Find where the given text appears and provide that cell's center as [X, Y] coordinate. 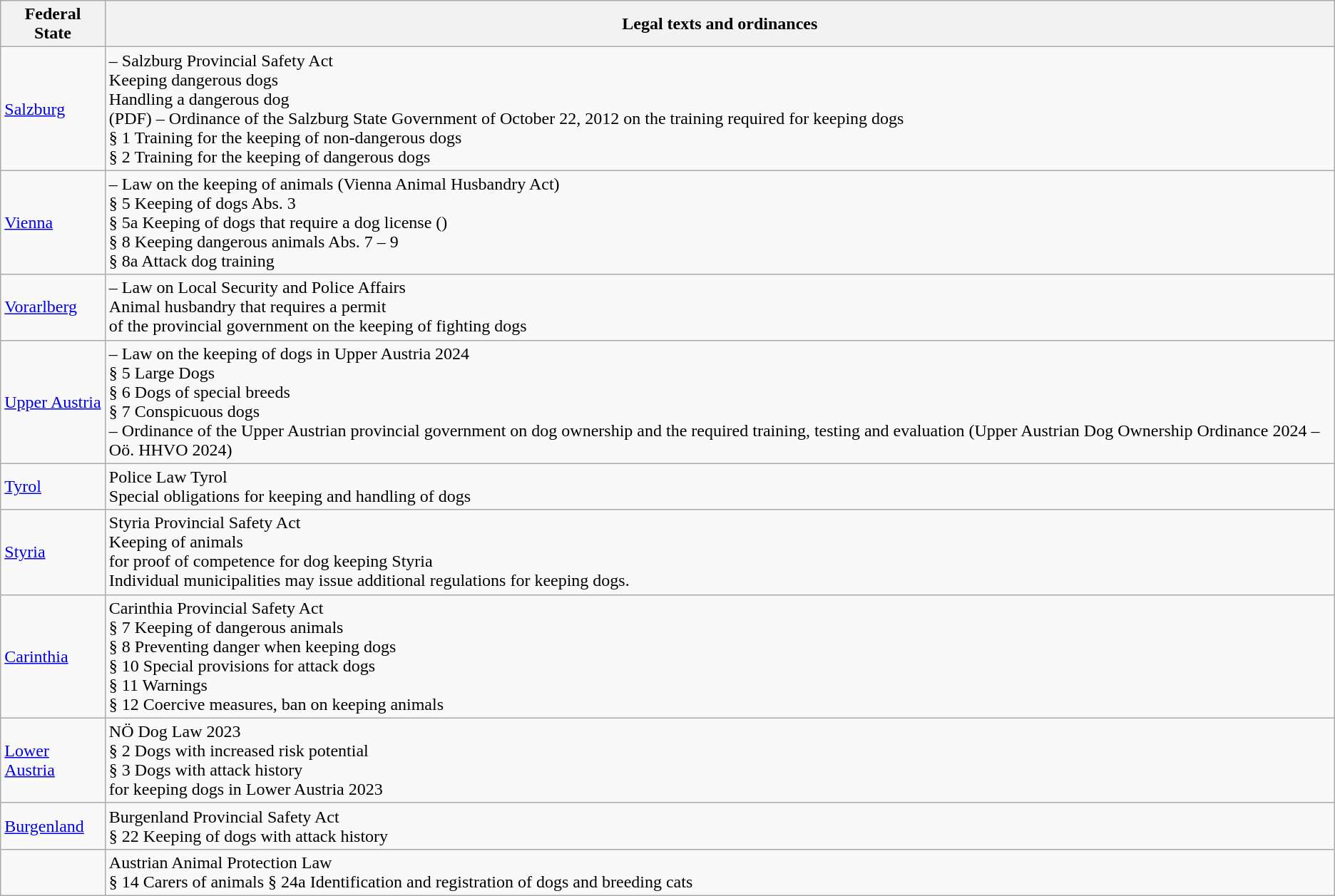
Lower Austria [53, 760]
Vienna [53, 222]
Austrian Animal Protection Law§ 14 Carers of animals § 24a Identification and registration of dogs and breeding cats [720, 872]
Burgenland Provincial Safety Act § 22 Keeping of dogs with attack history [720, 825]
– Law on Local Security and Police Affairs Animal husbandry that requires a permit of the provincial government on the keeping of fighting dogs [720, 307]
Legal texts and ordinances [720, 24]
Tyrol [53, 486]
NÖ Dog Law 2023 § 2 Dogs with increased risk potential § 3 Dogs with attack history for keeping dogs in Lower Austria 2023 [720, 760]
Burgenland [53, 825]
Salzburg [53, 108]
Vorarlberg [53, 307]
Carinthia [53, 656]
Upper Austria [53, 402]
Styria [53, 552]
Federal State [53, 24]
Police Law Tyrol Special obligations for keeping and handling of dogs [720, 486]
